Extract the (x, y) coordinate from the center of the cell holding the provided text.  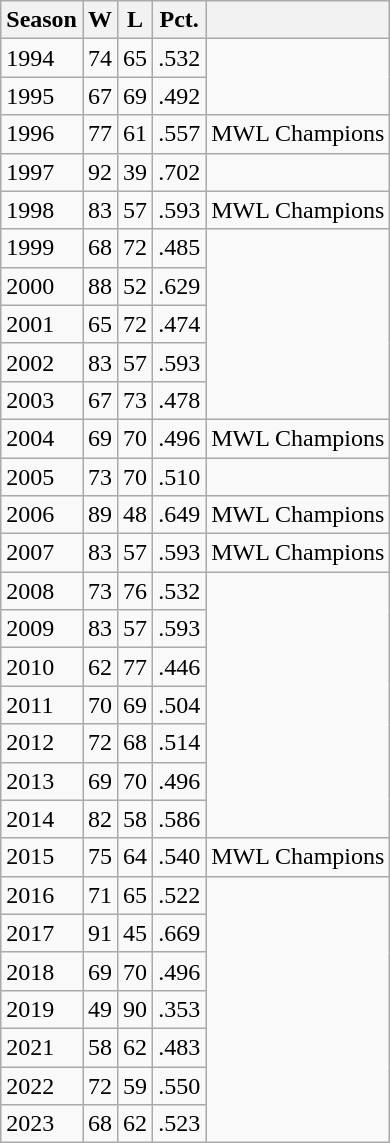
2009 (42, 629)
Season (42, 20)
48 (136, 515)
45 (136, 933)
.557 (180, 134)
.522 (180, 895)
61 (136, 134)
2000 (42, 286)
90 (136, 1009)
2011 (42, 705)
52 (136, 286)
89 (100, 515)
82 (100, 819)
75 (100, 857)
.550 (180, 1085)
W (100, 20)
2013 (42, 781)
92 (100, 172)
.492 (180, 96)
2016 (42, 895)
.669 (180, 933)
.504 (180, 705)
.540 (180, 857)
.478 (180, 400)
1999 (42, 248)
2002 (42, 362)
.649 (180, 515)
2019 (42, 1009)
.446 (180, 667)
88 (100, 286)
2021 (42, 1047)
.586 (180, 819)
2005 (42, 477)
.510 (180, 477)
91 (100, 933)
1994 (42, 58)
2001 (42, 324)
.702 (180, 172)
.474 (180, 324)
2022 (42, 1085)
74 (100, 58)
.514 (180, 743)
71 (100, 895)
2014 (42, 819)
2023 (42, 1124)
2007 (42, 553)
2010 (42, 667)
.483 (180, 1047)
.629 (180, 286)
2006 (42, 515)
2012 (42, 743)
59 (136, 1085)
39 (136, 172)
1997 (42, 172)
2004 (42, 438)
1995 (42, 96)
2008 (42, 591)
L (136, 20)
1996 (42, 134)
2017 (42, 933)
1998 (42, 210)
49 (100, 1009)
.353 (180, 1009)
2018 (42, 971)
64 (136, 857)
2015 (42, 857)
.523 (180, 1124)
.485 (180, 248)
2003 (42, 400)
76 (136, 591)
Pct. (180, 20)
